Detect which cell encompasses the target text, then output its (x, y) center coordinate. 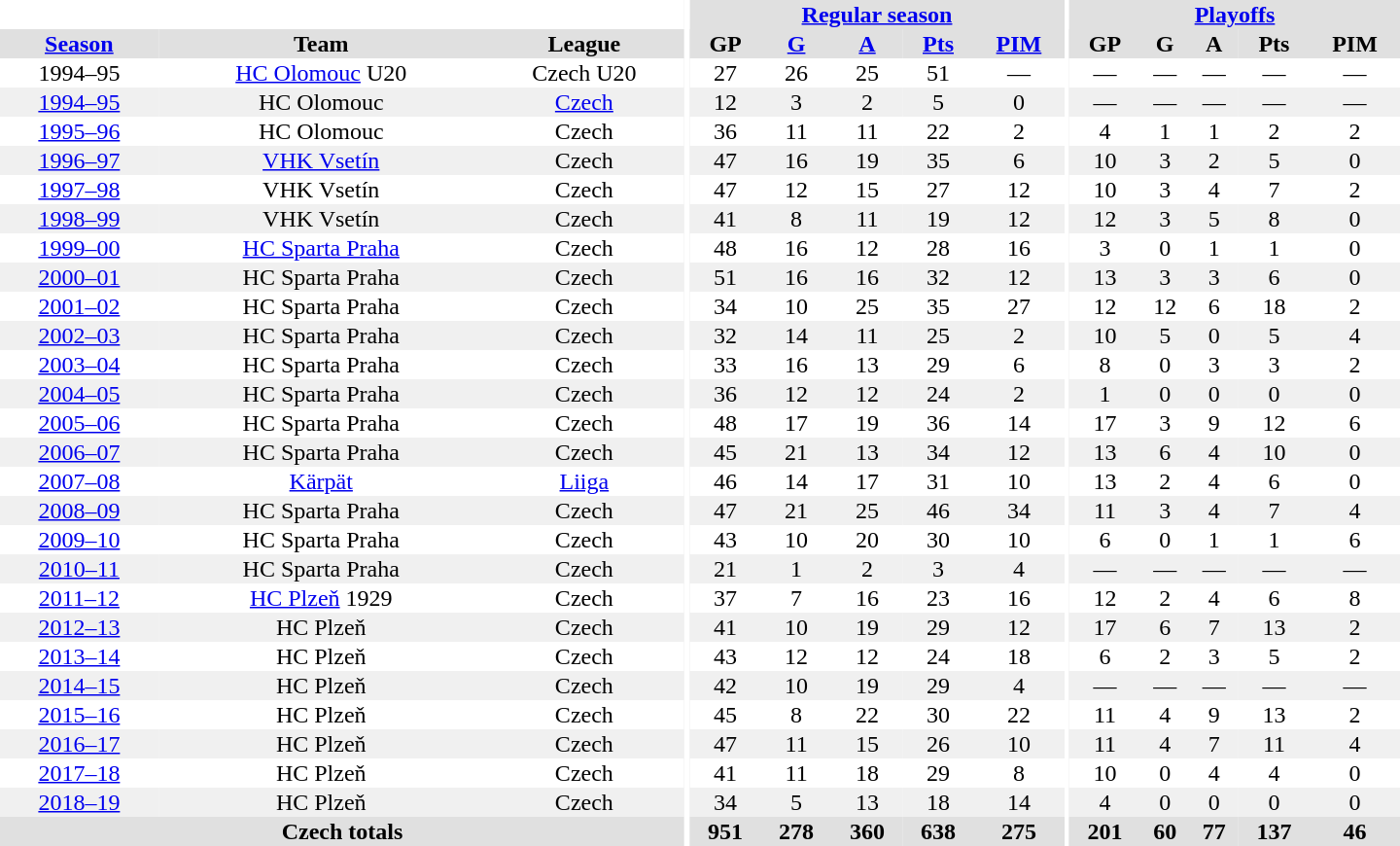
Season (80, 44)
Czech U20 (584, 73)
Regular season (877, 15)
33 (725, 365)
2001–02 (80, 306)
Team (321, 44)
42 (725, 686)
2010–11 (80, 569)
1996–97 (80, 160)
HC Olomouc U20 (321, 73)
2015–16 (80, 715)
2014–15 (80, 686)
278 (797, 831)
2011–12 (80, 598)
2000–01 (80, 277)
2003–04 (80, 365)
2007–08 (80, 481)
31 (939, 481)
2002–03 (80, 335)
1999–00 (80, 248)
Czech totals (342, 831)
2013–14 (80, 656)
2008–09 (80, 511)
2012–13 (80, 627)
137 (1274, 831)
20 (867, 540)
37 (725, 598)
275 (1019, 831)
2005–06 (80, 423)
1995–96 (80, 131)
638 (939, 831)
201 (1104, 831)
HC Plzeň 1929 (321, 598)
1998–99 (80, 219)
Kärpät (321, 481)
2016–17 (80, 744)
1997–98 (80, 190)
360 (867, 831)
2004–05 (80, 394)
Playoffs (1235, 15)
2009–10 (80, 540)
60 (1165, 831)
77 (1213, 831)
Liiga (584, 481)
2017–18 (80, 773)
951 (725, 831)
28 (939, 248)
2018–19 (80, 802)
League (584, 44)
2006–07 (80, 452)
23 (939, 598)
